Extract the [X, Y] coordinate from the center of the cell holding the provided text.  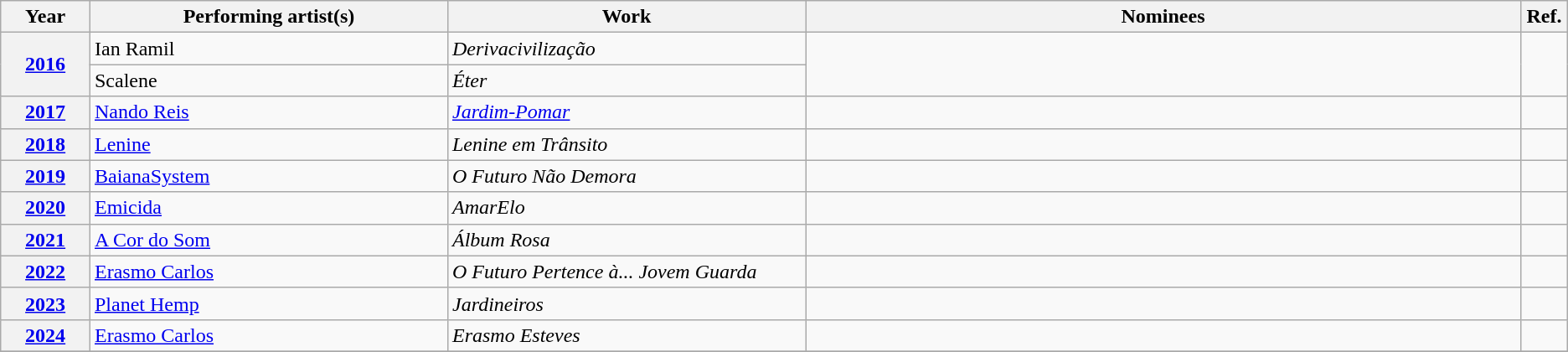
Álbum Rosa [627, 240]
A Cor do Som [268, 240]
Nominees [1163, 17]
2021 [45, 240]
Erasmo Esteves [627, 335]
Scalene [268, 80]
O Futuro Pertence à... Jovem Guarda [627, 272]
AmarElo [627, 208]
O Futuro Não Demora [627, 176]
Éter [627, 80]
2023 [45, 303]
2024 [45, 335]
2019 [45, 176]
Jardineiros [627, 303]
2016 [45, 65]
2017 [45, 112]
Year [45, 17]
2020 [45, 208]
Performing artist(s) [268, 17]
Lenine em Trânsito [627, 144]
Jardim-Pomar [627, 112]
2022 [45, 272]
2018 [45, 144]
Planet Hemp [268, 303]
BaianaSystem [268, 176]
Nando Reis [268, 112]
Ian Ramil [268, 49]
Ref. [1545, 17]
Lenine [268, 144]
Emicida [268, 208]
Derivacivilização [627, 49]
Work [627, 17]
